For the text-containing cell, return its midpoint in [X, Y] coordinate format. 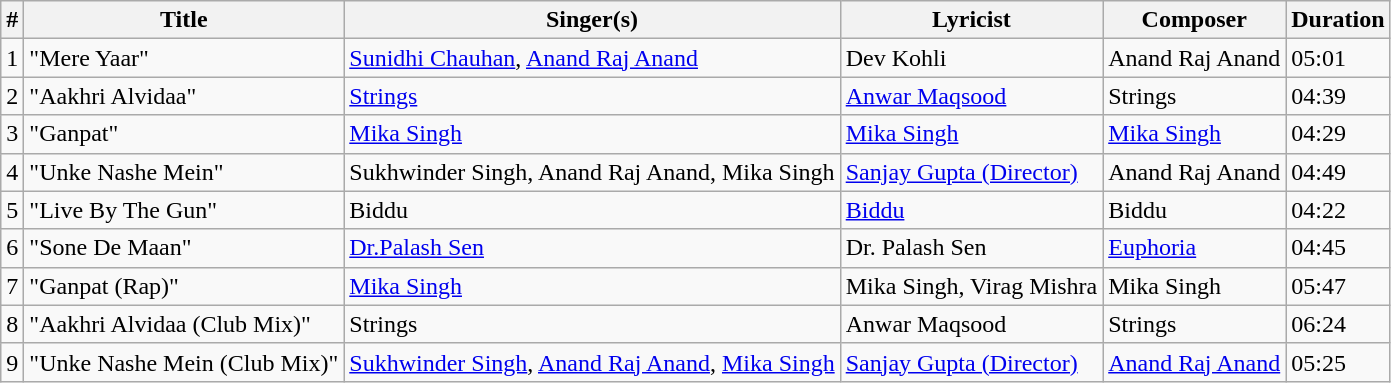
8 [12, 324]
Lyricist [971, 20]
Dev Kohli [971, 58]
Dr. Palash Sen [971, 248]
2 [12, 96]
3 [12, 134]
Singer(s) [592, 20]
04:49 [1338, 172]
Dr.Palash Sen [592, 248]
06:24 [1338, 324]
6 [12, 248]
Mika Singh, Virag Mishra [971, 286]
05:47 [1338, 286]
9 [12, 362]
"Sone De Maan" [184, 248]
5 [12, 210]
04:29 [1338, 134]
4 [12, 172]
Composer [1194, 20]
"Ganpat" [184, 134]
05:01 [1338, 58]
"Mere Yaar" [184, 58]
04:39 [1338, 96]
"Unke Nashe Mein" [184, 172]
04:45 [1338, 248]
"Ganpat (Rap)" [184, 286]
Title [184, 20]
7 [12, 286]
Sunidhi Chauhan, Anand Raj Anand [592, 58]
"Aakhri Alvidaa" [184, 96]
05:25 [1338, 362]
Duration [1338, 20]
1 [12, 58]
"Live By The Gun" [184, 210]
"Aakhri Alvidaa (Club Mix)" [184, 324]
"Unke Nashe Mein (Club Mix)" [184, 362]
04:22 [1338, 210]
# [12, 20]
Euphoria [1194, 248]
